Return the (X, Y) coordinate for the center point of the cell that contains the specified text.  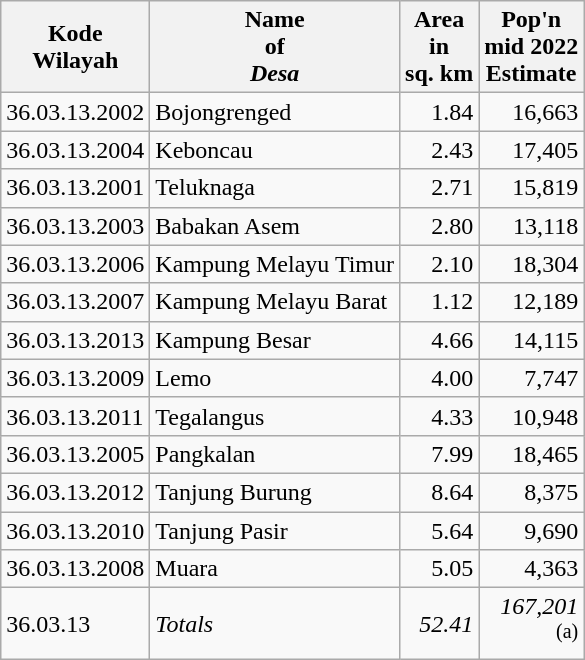
36.03.13.2005 (76, 454)
13,118 (532, 226)
Tanjung Pasir (275, 531)
36.03.13.2004 (76, 150)
18,304 (532, 264)
36.03.13.2009 (76, 378)
4,363 (532, 569)
17,405 (532, 150)
7.99 (440, 454)
12,189 (532, 302)
36.03.13.2003 (76, 226)
Keboncau (275, 150)
Lemo (275, 378)
1.84 (440, 112)
8.64 (440, 492)
36.03.13.2011 (76, 416)
Area in sq. km (440, 47)
36.03.13 (76, 624)
2.10 (440, 264)
18,465 (532, 454)
36.03.13.2008 (76, 569)
36.03.13.2007 (76, 302)
36.03.13.2010 (76, 531)
5.05 (440, 569)
Kode Wilayah (76, 47)
Pop'n mid 2022Estimate (532, 47)
Kampung Melayu Timur (275, 264)
7,747 (532, 378)
36.03.13.2012 (76, 492)
4.66 (440, 340)
2.80 (440, 226)
Tegalangus (275, 416)
36.03.13.2002 (76, 112)
Tanjung Burung (275, 492)
36.03.13.2013 (76, 340)
Muara (275, 569)
36.03.13.2001 (76, 188)
Bojongrenged (275, 112)
Name of Desa (275, 47)
5.64 (440, 531)
Kampung Melayu Barat (275, 302)
Totals (275, 624)
8,375 (532, 492)
9,690 (532, 531)
10,948 (532, 416)
52.41 (440, 624)
4.00 (440, 378)
2.71 (440, 188)
167,201(a) (532, 624)
Babakan Asem (275, 226)
1.12 (440, 302)
Teluknaga (275, 188)
Kampung Besar (275, 340)
16,663 (532, 112)
2.43 (440, 150)
14,115 (532, 340)
36.03.13.2006 (76, 264)
15,819 (532, 188)
4.33 (440, 416)
Pangkalan (275, 454)
